Return the [x, y] coordinate for the center point of the cell that contains the specified text.  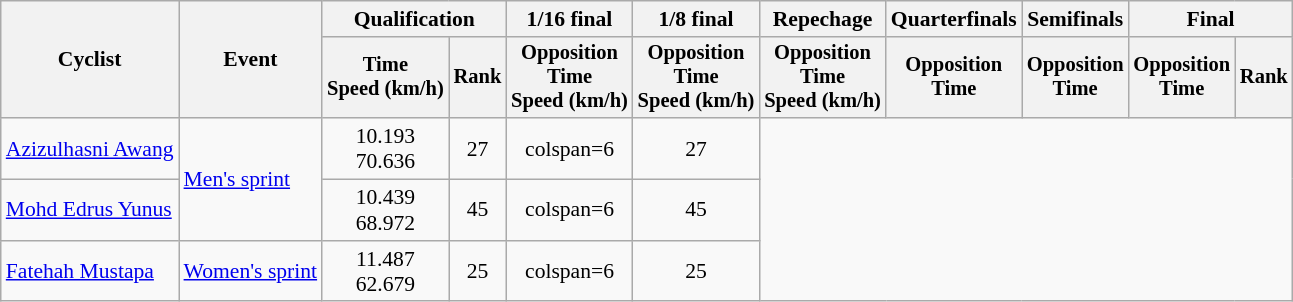
Quarterfinals [954, 19]
10.43968.972 [386, 210]
Event [251, 60]
Repechage [822, 19]
Mohd Edrus Yunus [90, 210]
Final [1210, 19]
Fatehah Mustapa [90, 272]
1/16 final [570, 19]
10.19370.636 [386, 148]
TimeSpeed (km/h) [386, 78]
Qualification [414, 19]
Men's sprint [251, 179]
Women's sprint [251, 272]
Cyclist [90, 60]
1/8 final [696, 19]
Azizulhasni Awang [90, 148]
11.48762.679 [386, 272]
Semifinals [1076, 19]
